Locate the cell with the specified text and output its (x, y) center coordinate. 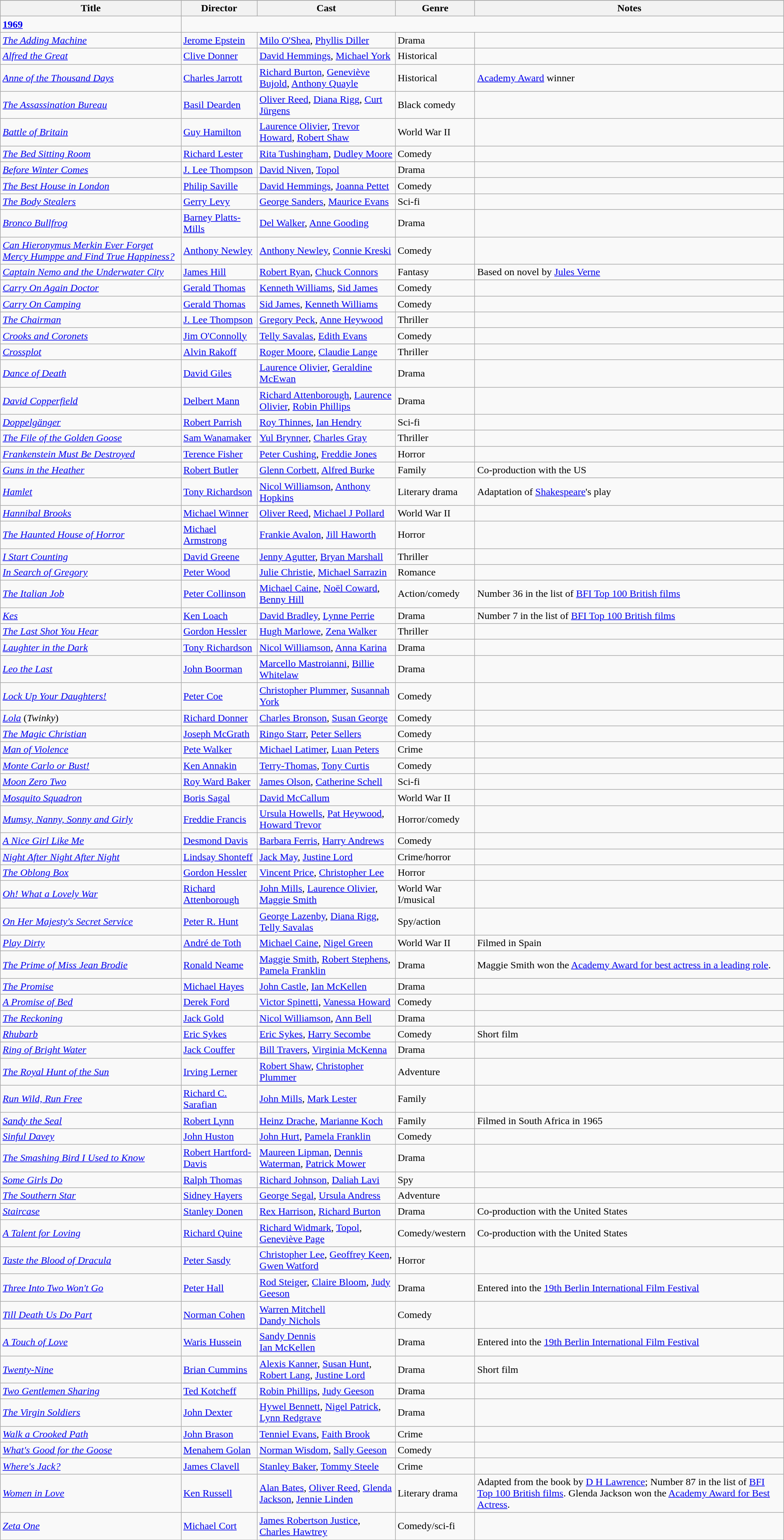
John Brason (219, 1434)
Alfred the Great (91, 56)
Ken Annakin (219, 766)
The Assassination Bureau (91, 105)
Jack Couffer (219, 1050)
Charles Jarrott (219, 78)
Carry On Again Doctor (91, 288)
Nicol Williamson, Anthony Hopkins (326, 492)
Ronald Neame (219, 965)
George Lazenby, Diana Rigg, Telly Savalas (326, 921)
The Bed Sitting Room (91, 154)
Robert Shaw, Christopher Plummer (326, 1071)
Richard Johnson, Daliah Lavi (326, 1180)
Telly Savalas, Edith Evans (326, 336)
Barney Platts-Mills (219, 223)
Eric Sykes, Harry Secombe (326, 1034)
Maggie Smith, Robert Stephens, Pamela Franklin (326, 965)
Del Walker, Anne Gooding (326, 223)
David Hemmings, Michael York (326, 56)
Glenn Corbett, Alfred Burke (326, 470)
Richard Lester (219, 154)
Where's Jack? (91, 1466)
Sandy the Seal (91, 1120)
Hugh Marlowe, Zena Walker (326, 632)
Robert Parrish (219, 422)
What's Good for the Goose (91, 1450)
Jerome Epstein (219, 40)
Ted Kotcheff (219, 1391)
Taste the Blood of Dracula (91, 1261)
Ken Russell (219, 1493)
The Royal Hunt of the Sun (91, 1071)
Captain Nemo and the Underwater City (91, 272)
John Mills, Laurence Olivier, Maggie Smith (326, 895)
Maggie Smith won the Academy Award for best actress in a leading role. (629, 965)
Two Gentlemen Sharing (91, 1391)
James Robertson Justice, Charles Hawtrey (326, 1526)
Gerry Levy (219, 201)
Number 36 in the list of BFI Top 100 British films (629, 594)
Norman Cohen (219, 1315)
Jenny Agutter, Bryan Marshall (326, 557)
A Promise of Bed (91, 1002)
Ringo Starr, Peter Sellers (326, 734)
Robert Lynn (219, 1120)
Run Wild, Run Free (91, 1099)
Crossplot (91, 352)
Walk a Crooked Path (91, 1434)
John Dexter (219, 1412)
Peter Hall (219, 1287)
Heinz Drache, Marianne Koch (326, 1120)
Terry-Thomas, Tony Curtis (326, 766)
Robin Phillips, Judy Geeson (326, 1391)
Jim O'Connolly (219, 336)
Michael Hayes (219, 986)
David Bradley, Lynne Perrie (326, 616)
Roy Thinnes, Ian Hendry (326, 422)
Oliver Reed, Diana Rigg, Curt Jürgens (326, 105)
John Huston (219, 1136)
Richard Widmark, Topol, Geneviève Page (326, 1233)
Guns in the Heather (91, 470)
Title (91, 8)
Clive Donner (219, 56)
The Adding Machine (91, 40)
Twenty-Nine (91, 1370)
The File of the Golden Goose (91, 438)
Sidney Hayers (219, 1196)
Desmond Davis (219, 841)
Hamlet (91, 492)
Genre (435, 8)
Night After Night After Night (91, 856)
Man of Violence (91, 750)
1969 (91, 24)
The Oblong Box (91, 873)
The Best House in London (91, 186)
Lock Up Your Daughters! (91, 696)
Jack May, Justine Lord (326, 856)
John Hurt, Pamela Franklin (326, 1136)
Carry On Camping (91, 304)
Pete Walker (219, 750)
David Greene (219, 557)
Robert Ryan, Chuck Connors (326, 272)
Christopher Lee, Geoffrey Keen, Gwen Watford (326, 1261)
Women in Love (91, 1493)
Peter Cushing, Freddie Jones (326, 454)
Basil Dearden (219, 105)
Michael Armstrong (219, 534)
A Nice Girl Like Me (91, 841)
Kenneth Williams, Sid James (326, 288)
Boris Sagal (219, 797)
Horror/comedy (435, 819)
Peter Collinson (219, 594)
Bill Travers, Virginia McKenna (326, 1050)
Robert Butler (219, 470)
Stanley Donen (219, 1212)
Some Girls Do (91, 1180)
Norman Wisdom, Sally Geeson (326, 1450)
Tenniel Evans, Faith Brook (326, 1434)
Battle of Britain (91, 132)
Vincent Price, Christopher Lee (326, 873)
Three Into Two Won't Go (91, 1287)
John Mills, Mark Lester (326, 1099)
Freddie Francis (219, 819)
John Boorman (219, 669)
Dance of Death (91, 374)
Alan Bates, Oliver Reed, Glenda Jackson, Jennie Linden (326, 1493)
Laurence Olivier, Trevor Howard, Robert Shaw (326, 132)
The Italian Job (91, 594)
Jack Gold (219, 1018)
David Hemmings, Joanna Pettet (326, 186)
Romance (435, 573)
Richard Attenborough, Laurence Olivier, Robin Phillips (326, 400)
Warren MitchellDandy Nichols (326, 1315)
Fantasy (435, 272)
Kes (91, 616)
John Castle, Ian McKellen (326, 986)
Crooks and Coronets (91, 336)
The Southern Star (91, 1196)
The Chairman (91, 320)
Rhubarb (91, 1034)
Rod Steiger, Claire Bloom, Judy Geeson (326, 1287)
Ring of Bright Water (91, 1050)
David Giles (219, 374)
Gregory Peck, Anne Heywood (326, 320)
Michael Latimer, Luan Peters (326, 750)
Milo O'Shea, Phyllis Diller (326, 40)
A Touch of Love (91, 1342)
Sam Wanamaker (219, 438)
Oh! What a Lovely War (91, 895)
The Prime of Miss Jean Brodie (91, 965)
The Last Shot You Hear (91, 632)
James Hill (219, 272)
Barbara Ferris, Harry Andrews (326, 841)
Mosquito Squadron (91, 797)
Delbert Mann (219, 400)
Maureen Lipman, Dennis Waterman, Patrick Mower (326, 1158)
Nicol Williamson, Anna Karina (326, 647)
Monte Carlo or Bust! (91, 766)
Charles Bronson, Susan George (326, 718)
Play Dirty (91, 943)
Moon Zero Two (91, 782)
James Olson, Catherine Schell (326, 782)
In Search of Gregory (91, 573)
Roy Ward Baker (219, 782)
The Magic Christian (91, 734)
Waris Hussein (219, 1342)
Richard Attenborough (219, 895)
Zeta One (91, 1526)
Eric Sykes (219, 1034)
Yul Brynner, Charles Gray (326, 438)
Stanley Baker, Tommy Steele (326, 1466)
Hannibal Brooks (91, 513)
The Haunted House of Horror (91, 534)
Laurence Olivier, Geraldine McEwan (326, 374)
Michael Winner (219, 513)
Ralph Thomas (219, 1180)
Robert Hartford-Davis (219, 1158)
Rex Harrison, Richard Burton (326, 1212)
A Talent for Loving (91, 1233)
Christopher Plummer, Susannah York (326, 696)
Peter Coe (219, 696)
Anthony Newley, Connie Kreski (326, 250)
George Sanders, Maurice Evans (326, 201)
Guy Hamilton (219, 132)
Richard Burton, Geneviève Bujold, Anthony Quayle (326, 78)
Adaptation of Shakespeare's play (629, 492)
Peter Wood (219, 573)
Can Hieronymus Merkin Ever Forget Mercy Humppe and Find True Happiness? (91, 250)
Terence Fisher (219, 454)
Irving Lerner (219, 1071)
Crime/horror (435, 856)
Mumsy, Nanny, Sonny and Girly (91, 819)
Bronco Bullfrog (91, 223)
Lola (Twinky) (91, 718)
Cast (326, 8)
Sinful Davey (91, 1136)
Frankenstein Must Be Destroyed (91, 454)
Based on novel by Jules Verne (629, 272)
David Copperfield (91, 400)
Filmed in Spain (629, 943)
Michael Cort (219, 1526)
Till Death Us Do Part (91, 1315)
The Smashing Bird I Used to Know (91, 1158)
Philip Saville (219, 186)
Notes (629, 8)
Laughter in the Dark (91, 647)
I Start Counting (91, 557)
On Her Majesty's Secret Service (91, 921)
Oliver Reed, Michael J Pollard (326, 513)
Staircase (91, 1212)
Ursula Howells, Pat Heywood, Howard Trevor (326, 819)
Marcello Mastroianni, Billie Whitelaw (326, 669)
Leo the Last (91, 669)
Anthony Newley (219, 250)
Before Winter Comes (91, 170)
Doppelgänger (91, 422)
Peter R. Hunt (219, 921)
Spy/action (435, 921)
George Segal, Ursula Andress (326, 1196)
Action/comedy (435, 594)
Number 7 in the list of BFI Top 100 British films (629, 616)
The Virgin Soldiers (91, 1412)
Menahem Golan (219, 1450)
Hywel Bennett, Nigel Patrick, Lynn Redgrave (326, 1412)
Director (219, 8)
David Niven, Topol (326, 170)
Comedy/sci-fi (435, 1526)
Adapted from the book by D H Lawrence; Number 87 in the list of BFI Top 100 British films. Glenda Jackson won the Academy Award for Best Actress. (629, 1493)
The Body Stealers (91, 201)
Nicol Williamson, Ann Bell (326, 1018)
Co-production with the US (629, 470)
Sandy DennisIan McKellen (326, 1342)
Rita Tushingham, Dudley Moore (326, 154)
Alvin Rakoff (219, 352)
Filmed in South Africa in 1965 (629, 1120)
Spy (435, 1180)
The Promise (91, 986)
Michael Caine, Nigel Green (326, 943)
Victor Spinetti, Vanessa Howard (326, 1002)
Anne of the Thousand Days (91, 78)
Michael Caine, Noël Coward, Benny Hill (326, 594)
Julie Christie, Michael Sarrazin (326, 573)
Richard Quine (219, 1233)
Brian Cummins (219, 1370)
Ken Loach (219, 616)
David McCallum (326, 797)
The Reckoning (91, 1018)
Joseph McGrath (219, 734)
Sid James, Kenneth Williams (326, 304)
Frankie Avalon, Jill Haworth (326, 534)
Richard Donner (219, 718)
Alexis Kanner, Susan Hunt, Robert Lang, Justine Lord (326, 1370)
Peter Sasdy (219, 1261)
James Clavell (219, 1466)
Richard C. Sarafian (219, 1099)
Lindsay Shonteff (219, 856)
Derek Ford (219, 1002)
Black comedy (435, 105)
Academy Award winner (629, 78)
André de Toth (219, 943)
Roger Moore, Claudie Lange (326, 352)
Comedy/western (435, 1233)
World War I/musical (435, 895)
